Locate the cell with the specified text and output its [X, Y] center coordinate. 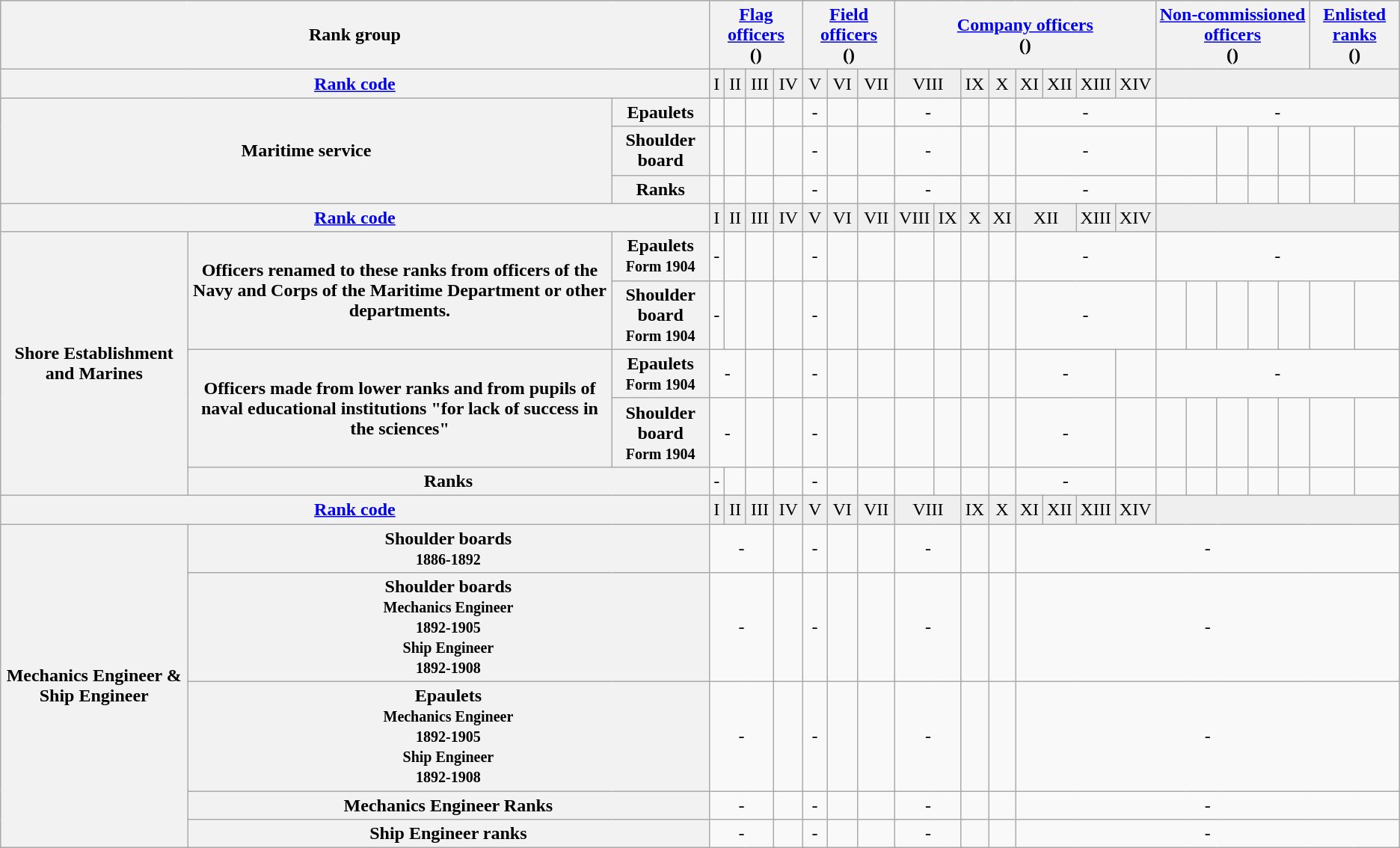
Ship Engineer ranks [449, 834]
Mechanics Engineer Ranks [449, 805]
Shoulder boardsMechanics Engineer1892-1905Ship Engineer1892-1908 [449, 627]
Non-commissioned officers() [1232, 35]
Maritime service [307, 151]
Epaulets [660, 112]
Flag officers() [756, 35]
Company officers() [1025, 35]
Field officers() [850, 35]
Shoulder boards1886-1892 [449, 547]
Enlisted ranks() [1354, 35]
Shoulder board [660, 151]
Officers renamed to these ranks from officers of the Navy and Corps of the Maritime Department or other departments. [399, 290]
Officers made from lower ranks and from pupils of naval educational institutions "for lack of success in the sciences" [399, 408]
Rank group [354, 35]
Mechanics Engineer & Ship Engineer [94, 685]
EpauletsMechanics Engineer1892-1905Ship Engineer1892-1908 [449, 737]
Shore Establishment and Marines [94, 363]
